Scan for the cell matching the given text and deliver its [x, y] coordinate at center. 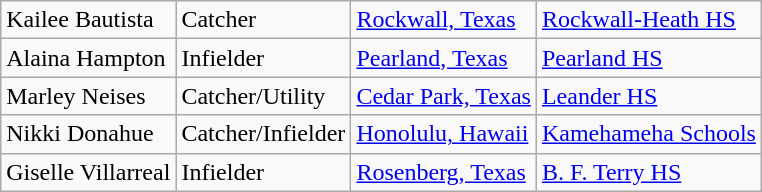
Nikki Donahue [88, 134]
Honolulu, Hawaii [444, 134]
Pearland HS [648, 58]
Leander HS [648, 96]
Rockwall-Heath HS [648, 20]
Rosenberg, Texas [444, 172]
Rockwall, Texas [444, 20]
Giselle Villarreal [88, 172]
Kailee Bautista [88, 20]
Catcher/Infielder [264, 134]
Kamehameha Schools [648, 134]
Pearland, Texas [444, 58]
Alaina Hampton [88, 58]
Catcher/Utility [264, 96]
Catcher [264, 20]
B. F. Terry HS [648, 172]
Cedar Park, Texas [444, 96]
Marley Neises [88, 96]
